Determine the [X, Y] coordinate at the center of the cell enclosing the given text.  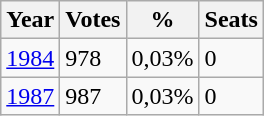
Seats [231, 20]
Year [30, 20]
Votes [93, 20]
1987 [30, 96]
1984 [30, 58]
978 [93, 58]
987 [93, 96]
% [162, 20]
